Determine the (x, y) coordinate at the center of the cell enclosing the given text.  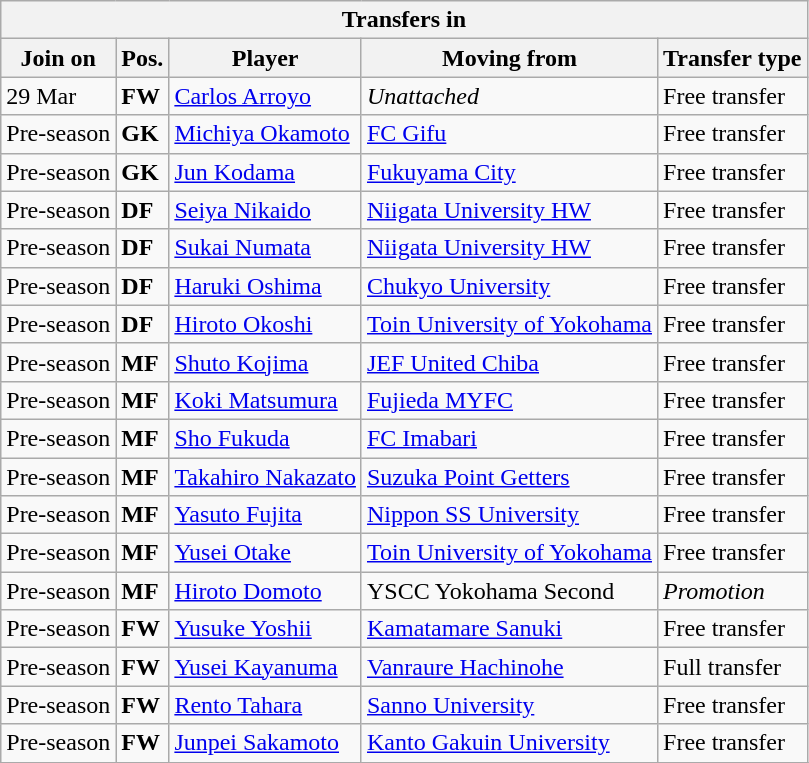
Player (266, 58)
YSCC Yokohama Second (509, 591)
Rento Tahara (266, 705)
Hiroto Domoto (266, 591)
Yusei Kayanuma (266, 667)
Shuto Kojima (266, 362)
Seiya Nikaido (266, 210)
Yusei Otake (266, 553)
Pos. (142, 58)
FC Imabari (509, 438)
Fujieda MYFC (509, 400)
Sukai Numata (266, 248)
Jun Kodama (266, 172)
Vanraure Hachinohe (509, 667)
Sho Fukuda (266, 438)
Nippon SS University (509, 515)
Haruki Oshima (266, 286)
Full transfer (732, 667)
Transfer type (732, 58)
Takahiro Nakazato (266, 477)
29 Mar (58, 96)
JEF United Chiba (509, 362)
Transfers in (404, 20)
Yasuto Fujita (266, 515)
Junpei Sakamoto (266, 743)
Michiya Okamoto (266, 134)
Suzuka Point Getters (509, 477)
Kanto Gakuin University (509, 743)
Fukuyama City (509, 172)
Kamatamare Sanuki (509, 629)
Hiroto Okoshi (266, 324)
Carlos Arroyo (266, 96)
Promotion (732, 591)
Koki Matsumura (266, 400)
Join on (58, 58)
FC Gifu (509, 134)
Chukyo University (509, 286)
Sanno University (509, 705)
Moving from (509, 58)
Unattached (509, 96)
Yusuke Yoshii (266, 629)
